Output the (x, y) coordinate of the center of the cell containing the given text.  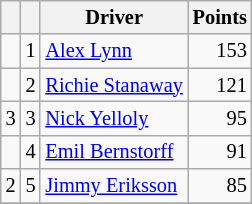
Points (220, 17)
Emil Bernstorff (114, 152)
Alex Lynn (114, 51)
153 (220, 51)
95 (220, 118)
1 (31, 51)
Jimmy Eriksson (114, 186)
91 (220, 152)
121 (220, 85)
Nick Yelloly (114, 118)
Driver (114, 17)
5 (31, 186)
4 (31, 152)
85 (220, 186)
Richie Stanaway (114, 85)
